Identify which cell holds the provided text, then report its (x, y) central coordinate. 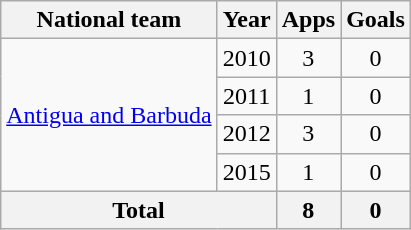
National team (109, 20)
2015 (246, 172)
Year (246, 20)
Total (138, 210)
2012 (246, 134)
2010 (246, 58)
8 (308, 210)
Apps (308, 20)
Goals (376, 20)
2011 (246, 96)
Antigua and Barbuda (109, 115)
